Search for the cell housing the specified text and yield its [X, Y] center coordinate. 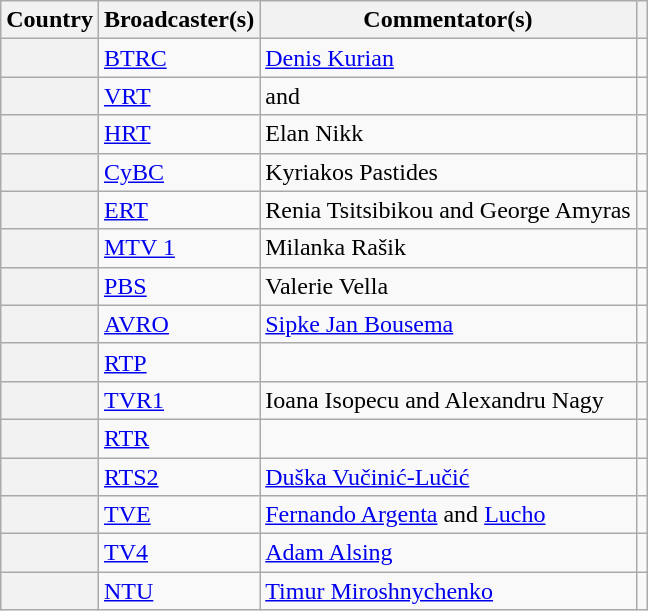
Elan Nikk [448, 134]
Denis Kurian [448, 58]
Adam Alsing [448, 553]
AVRO [178, 324]
Country [50, 20]
Sipke Jan Bousema [448, 324]
HRT [178, 134]
and [448, 96]
Renia Tsitsibikou and George Amyras [448, 210]
ERT [178, 210]
PBS [178, 286]
VRT [178, 96]
Valerie Vella [448, 286]
RTS2 [178, 477]
TV4 [178, 553]
RTP [178, 362]
Broadcaster(s) [178, 20]
NTU [178, 591]
RTR [178, 438]
Timur Miroshnychenko [448, 591]
Commentator(s) [448, 20]
TVE [178, 515]
Fernando Argenta and Lucho [448, 515]
CyBC [178, 172]
MTV 1 [178, 248]
BTRC [178, 58]
Milanka Rašik [448, 248]
Ioana Isopecu and Alexandru Nagy [448, 400]
Duška Vučinić-Lučić [448, 477]
TVR1 [178, 400]
Kyriakos Pastides [448, 172]
